Locate the cell with the specified text and output its (x, y) center coordinate. 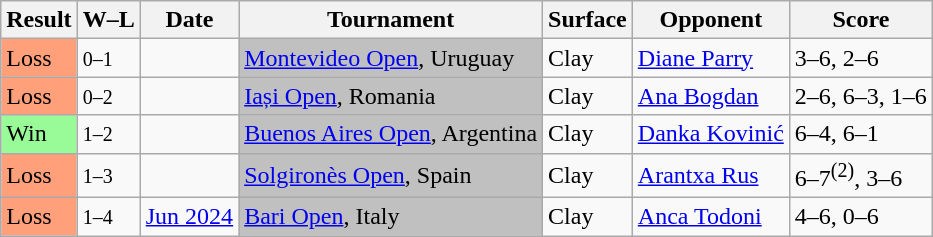
0–2 (108, 96)
Diane Parry (710, 58)
Opponent (710, 20)
Iași Open, Romania (391, 96)
Win (39, 134)
6–7(2), 3–6 (860, 176)
Arantxa Rus (710, 176)
Tournament (391, 20)
Danka Kovinić (710, 134)
2–6, 6–3, 1–6 (860, 96)
3–6, 2–6 (860, 58)
Buenos Aires Open, Argentina (391, 134)
Score (860, 20)
0–1 (108, 58)
1–2 (108, 134)
1–3 (108, 176)
Ana Bogdan (710, 96)
6–4, 6–1 (860, 134)
Bari Open, Italy (391, 217)
Result (39, 20)
Anca Todoni (710, 217)
W–L (108, 20)
Surface (588, 20)
Montevideo Open, Uruguay (391, 58)
4–6, 0–6 (860, 217)
1–4 (108, 217)
Solgironès Open, Spain (391, 176)
Date (189, 20)
Jun 2024 (189, 217)
